Find where the given text appears and provide that cell's center as [X, Y] coordinate. 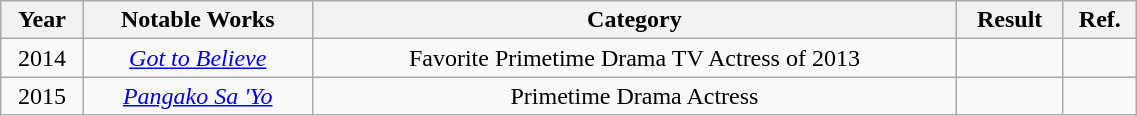
Got to Believe [198, 58]
Favorite Primetime Drama TV Actress of 2013 [634, 58]
Primetime Drama Actress [634, 96]
Year [42, 20]
2015 [42, 96]
Result [1009, 20]
Category [634, 20]
Pangako Sa 'Yo [198, 96]
Notable Works [198, 20]
2014 [42, 58]
Ref. [1100, 20]
